Determine the (X, Y) coordinate at the center of the cell enclosing the given text.  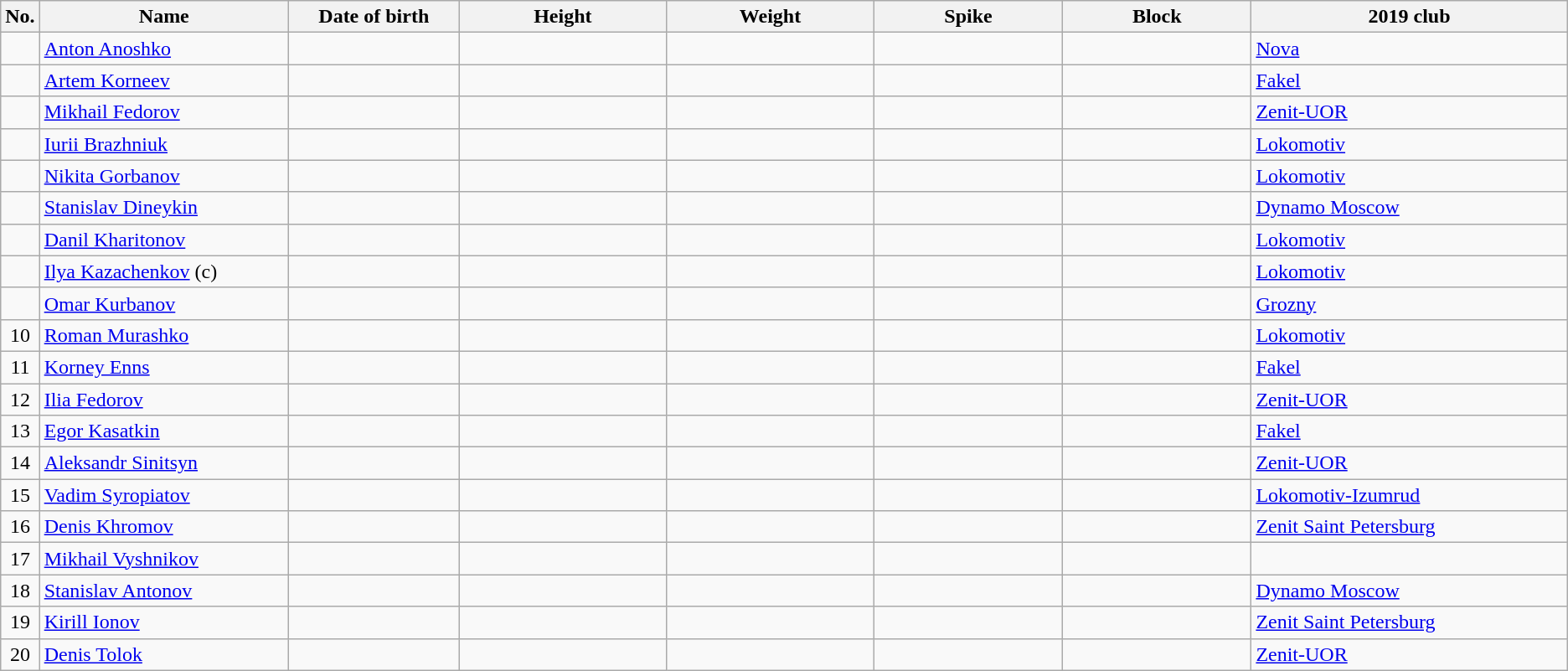
Roman Murashko (164, 335)
Nova (1409, 49)
Egor Kasatkin (164, 431)
Lokomotiv-Izumrud (1409, 495)
Ilya Kazachenkov (c) (164, 271)
Iurii Brazhniuk (164, 144)
Stanislav Antonov (164, 591)
Korney Enns (164, 367)
Mikhail Fedorov (164, 112)
10 (20, 335)
Kirill Ionov (164, 622)
18 (20, 591)
19 (20, 622)
Artem Korneev (164, 80)
Danil Kharitonov (164, 240)
Mikhail Vyshnikov (164, 559)
Omar Kurbanov (164, 303)
Aleksandr Sinitsyn (164, 463)
Denis Khromov (164, 527)
11 (20, 367)
Spike (968, 17)
Stanislav Dineykin (164, 208)
Nikita Gorbanov (164, 176)
20 (20, 654)
Ilia Fedorov (164, 400)
Weight (771, 17)
17 (20, 559)
Denis Tolok (164, 654)
2019 club (1409, 17)
Grozny (1409, 303)
15 (20, 495)
16 (20, 527)
Anton Anoshko (164, 49)
Block (1158, 17)
Vadim Syropiatov (164, 495)
No. (20, 17)
Date of birth (374, 17)
Height (563, 17)
Name (164, 17)
12 (20, 400)
14 (20, 463)
13 (20, 431)
